Provide the (X, Y) coordinate of the cell's center where the given text is located.  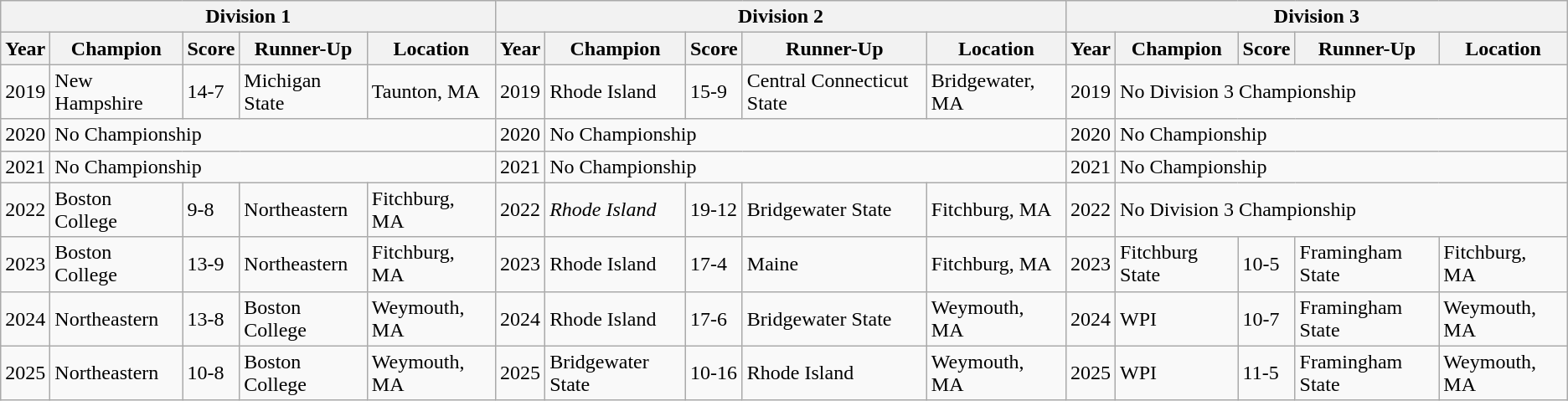
10-16 (714, 373)
Division 2 (781, 17)
14-7 (211, 92)
Fitchburg State (1178, 265)
15-9 (714, 92)
New Hampshire (116, 92)
Taunton, MA (431, 92)
Bridgewater, MA (996, 92)
13-8 (211, 318)
10-7 (1266, 318)
17-6 (714, 318)
Maine (834, 265)
17-4 (714, 265)
9-8 (211, 209)
10-5 (1266, 265)
13-9 (211, 265)
Division 1 (248, 17)
Michigan State (303, 92)
Division 3 (1317, 17)
10-8 (211, 373)
19-12 (714, 209)
11-5 (1266, 373)
Central Connecticut State (834, 92)
